Determine the (X, Y) coordinate at the center of the cell enclosing the given text.  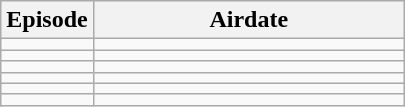
Episode (47, 20)
Airdate (248, 20)
